Find where the given text appears and provide that cell's center as (x, y) coordinate. 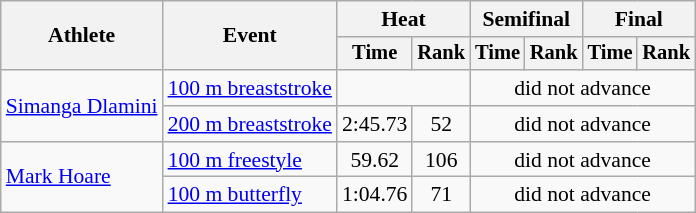
2:45.73 (374, 124)
Event (250, 36)
106 (441, 160)
52 (441, 124)
100 m freestyle (250, 160)
Athlete (82, 36)
71 (441, 195)
Heat (404, 19)
Semifinal (526, 19)
1:04.76 (374, 195)
Final (639, 19)
59.62 (374, 160)
100 m butterfly (250, 195)
Mark Hoare (82, 178)
200 m breaststroke (250, 124)
100 m breaststroke (250, 88)
Simanga Dlamini (82, 106)
